Locate the cell with the specified text and output its (X, Y) center coordinate. 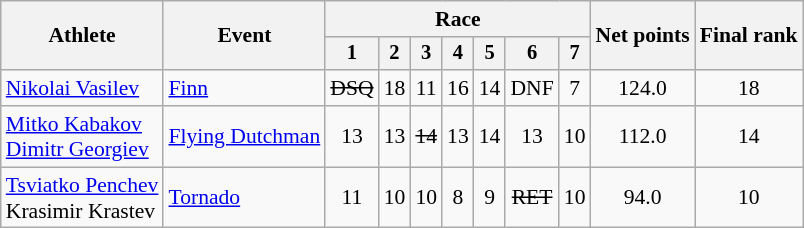
Tsviatko PenchevKrasimir Krastev (82, 198)
9 (490, 198)
4 (458, 54)
8 (458, 198)
RET (532, 198)
6 (532, 54)
94.0 (642, 198)
Mitko KabakovDimitr Georgiev (82, 136)
2 (395, 54)
Nikolai Vasilev (82, 88)
Event (244, 36)
1 (352, 54)
DNF (532, 88)
Final rank (749, 36)
Finn (244, 88)
Flying Dutchman (244, 136)
5 (490, 54)
16 (458, 88)
112.0 (642, 136)
Athlete (82, 36)
124.0 (642, 88)
Tornado (244, 198)
Race (458, 19)
DSQ (352, 88)
3 (426, 54)
Net points (642, 36)
